Determine the (X, Y) coordinate at the center of the cell enclosing the given text.  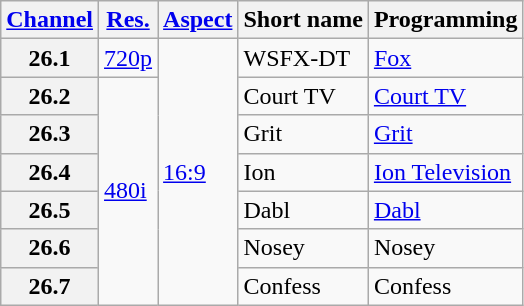
26.1 (50, 58)
Res. (128, 20)
26.5 (50, 210)
Channel (50, 20)
Aspect (198, 20)
26.7 (50, 286)
WSFX-DT (303, 58)
Ion Television (446, 172)
26.3 (50, 134)
16:9 (198, 172)
26.4 (50, 172)
Fox (446, 58)
Programming (446, 20)
Short name (303, 20)
26.2 (50, 96)
480i (128, 191)
26.6 (50, 248)
720p (128, 58)
Ion (303, 172)
